Identify which cell holds the provided text, then report its [x, y] central coordinate. 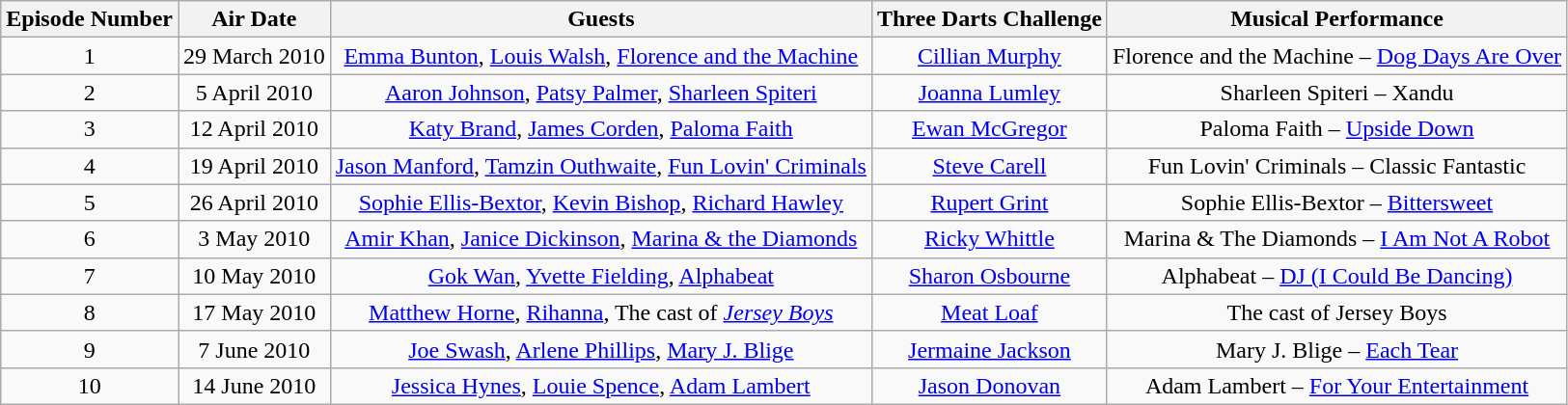
Amir Khan, Janice Dickinson, Marina & the Diamonds [600, 239]
5 April 2010 [254, 93]
1 [90, 56]
Cillian Murphy [989, 56]
Paloma Faith – Upside Down [1336, 129]
Air Date [254, 19]
Joe Swash, Arlene Phillips, Mary J. Blige [600, 349]
Three Darts Challenge [989, 19]
Joanna Lumley [989, 93]
Katy Brand, James Corden, Paloma Faith [600, 129]
26 April 2010 [254, 202]
2 [90, 93]
Musical Performance [1336, 19]
Fun Lovin' Criminals – Classic Fantastic [1336, 166]
Jason Manford, Tamzin Outhwaite, Fun Lovin' Criminals [600, 166]
Gok Wan, Yvette Fielding, Alphabeat [600, 276]
5 [90, 202]
Meat Loaf [989, 312]
17 May 2010 [254, 312]
Mary J. Blige – Each Tear [1336, 349]
Marina & The Diamonds – I Am Not A Robot [1336, 239]
Sophie Ellis-Bextor – Bittersweet [1336, 202]
Florence and the Machine – Dog Days Are Over [1336, 56]
Matthew Horne, Rihanna, The cast of Jersey Boys [600, 312]
Steve Carell [989, 166]
3 [90, 129]
Jermaine Jackson [989, 349]
Episode Number [90, 19]
6 [90, 239]
29 March 2010 [254, 56]
Guests [600, 19]
7 [90, 276]
Sharleen Spiteri – Xandu [1336, 93]
Ewan McGregor [989, 129]
Aaron Johnson, Patsy Palmer, Sharleen Spiteri [600, 93]
Ricky Whittle [989, 239]
The cast of Jersey Boys [1336, 312]
Alphabeat – DJ (I Could Be Dancing) [1336, 276]
8 [90, 312]
14 June 2010 [254, 386]
3 May 2010 [254, 239]
4 [90, 166]
10 May 2010 [254, 276]
Adam Lambert – For Your Entertainment [1336, 386]
9 [90, 349]
10 [90, 386]
Sophie Ellis-Bextor, Kevin Bishop, Richard Hawley [600, 202]
Jessica Hynes, Louie Spence, Adam Lambert [600, 386]
Sharon Osbourne [989, 276]
Rupert Grint [989, 202]
19 April 2010 [254, 166]
12 April 2010 [254, 129]
Jason Donovan [989, 386]
Emma Bunton, Louis Walsh, Florence and the Machine [600, 56]
7 June 2010 [254, 349]
